Pinpoint the cell where the given text exists, returning its (x, y) midpoint coordinate. 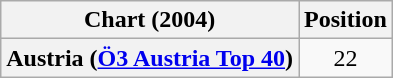
Austria (Ö3 Austria Top 40) (150, 58)
Chart (2004) (150, 20)
22 (346, 58)
Position (346, 20)
